Determine the [X, Y] coordinate at the center of the cell enclosing the given text.  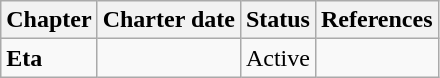
References [376, 20]
Active [278, 58]
Eta [49, 58]
Chapter [49, 20]
Status [278, 20]
Charter date [168, 20]
